From the cell containing the given text, extract its center point as (X, Y) coordinate. 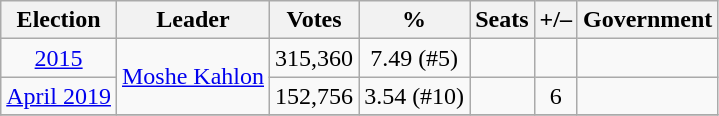
2015 (59, 58)
7.49 (#5) (414, 58)
Election (59, 20)
Moshe Kahlon (192, 77)
% (414, 20)
6 (556, 96)
3.54 (#10) (414, 96)
Leader (192, 20)
315,360 (314, 58)
152,756 (314, 96)
Government (647, 20)
Seats (502, 20)
April 2019 (59, 96)
+/– (556, 20)
Votes (314, 20)
